From the cell containing the given text, extract its center point as [x, y] coordinate. 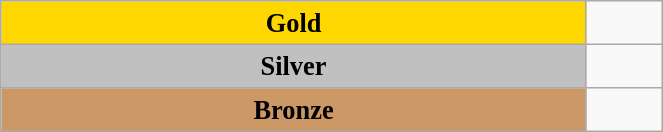
Bronze [294, 109]
Silver [294, 66]
Gold [294, 22]
